Output the [x, y] coordinate of the center of the cell containing the given text.  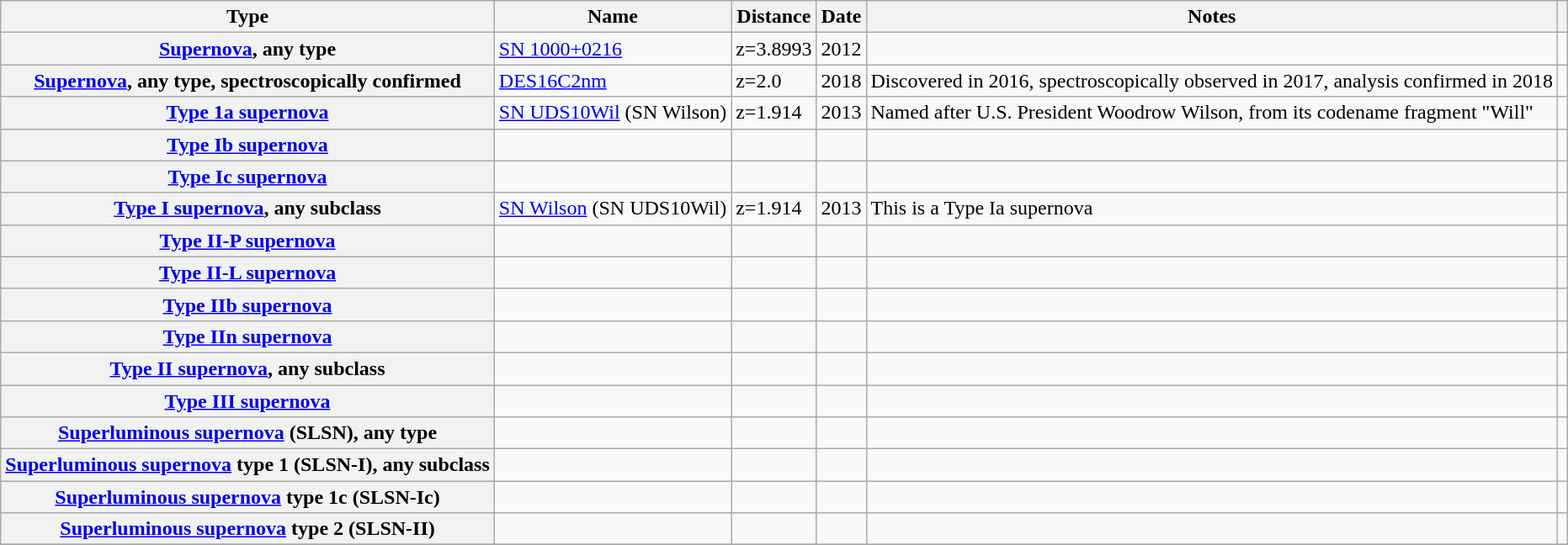
Date [842, 17]
Type [247, 17]
Distance [774, 17]
SN 1000+0216 [613, 49]
z=3.8993 [774, 49]
Supernova, any type, spectroscopically confirmed [247, 81]
2012 [842, 49]
Superluminous supernova (SLSN), any type [247, 433]
Type II supernova, any subclass [247, 368]
Name [613, 17]
Supernova, any type [247, 49]
Type Ib supernova [247, 145]
Type 1a supernova [247, 113]
This is a Type Ia supernova [1212, 209]
SN UDS10Wil (SN Wilson) [613, 113]
Named after U.S. President Woodrow Wilson, from its codename fragment "Will" [1212, 113]
SN Wilson (SN UDS10Wil) [613, 209]
Superluminous supernova type 1 (SLSN-I), any subclass [247, 465]
Type II-P supernova [247, 241]
DES16C2nm [613, 81]
Discovered in 2016, spectroscopically observed in 2017, analysis confirmed in 2018 [1212, 81]
2018 [842, 81]
Type Ic supernova [247, 177]
Type IIb supernova [247, 304]
Type II-L supernova [247, 272]
Type I supernova, any subclass [247, 209]
Notes [1212, 17]
Superluminous supernova type 2 (SLSN-II) [247, 529]
Superluminous supernova type 1c (SLSN-Ic) [247, 497]
Type IIn supernova [247, 336]
z=2.0 [774, 81]
Type III supernova [247, 401]
